Return the [X, Y] coordinate for the center point of the cell that contains the specified text.  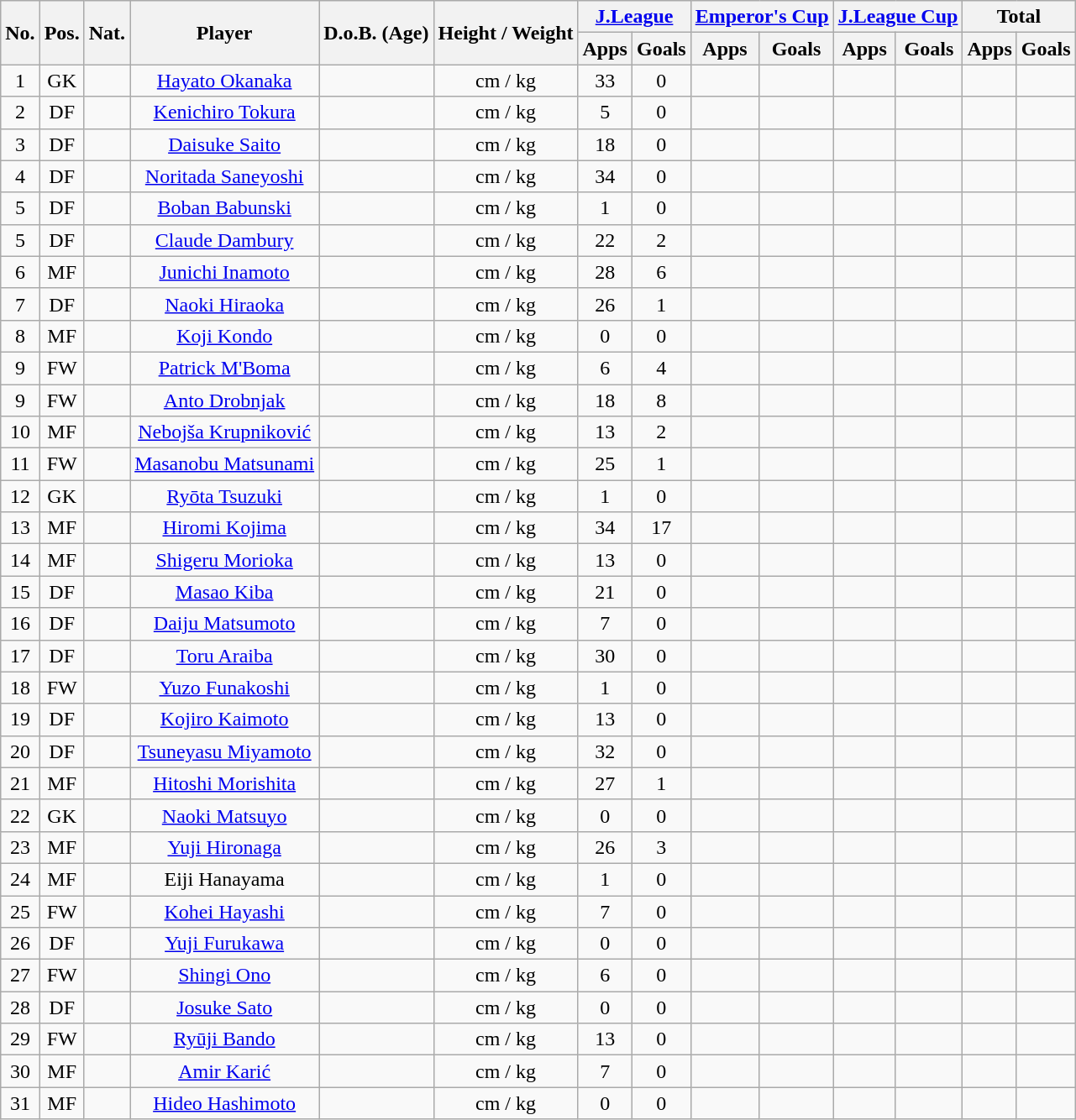
Shingi Ono [225, 976]
Nat. [107, 33]
Pos. [62, 33]
Shigeru Morioka [225, 560]
19 [20, 720]
Hayato Okanaka [225, 81]
Patrick M'Boma [225, 368]
Claude Dambury [225, 240]
16 [20, 624]
Nebojša Krupniković [225, 432]
31 [20, 1103]
Yuji Furukawa [225, 944]
Noritada Saneyoshi [225, 176]
Kenichiro Tokura [225, 113]
Daiju Matsumoto [225, 624]
Junichi Inamoto [225, 272]
Naoki Matsuyo [225, 815]
Naoki Hiraoka [225, 304]
23 [20, 847]
Boban Babunski [225, 208]
12 [20, 496]
Kojiro Kaimoto [225, 720]
14 [20, 560]
32 [605, 751]
J.League [634, 17]
J.League Cup [898, 17]
33 [605, 81]
Eiji Hanayama [225, 879]
Kohei Hayashi [225, 911]
24 [20, 879]
Ryūji Bando [225, 1039]
20 [20, 751]
No. [20, 33]
Daisuke Saito [225, 144]
10 [20, 432]
Toru Araiba [225, 656]
Total [1019, 17]
Tsuneyasu Miyamoto [225, 751]
15 [20, 592]
Josuke Sato [225, 1007]
Height / Weight [506, 33]
Hiromi Kojima [225, 528]
Masanobu Matsunami [225, 464]
Amir Karić [225, 1071]
D.o.B. (Age) [376, 33]
11 [20, 464]
Hitoshi Morishita [225, 783]
Hideo Hashimoto [225, 1103]
Anto Drobnjak [225, 400]
29 [20, 1039]
Emperor's Cup [762, 17]
Koji Kondo [225, 336]
Yuzo Funakoshi [225, 688]
Masao Kiba [225, 592]
Player [225, 33]
Ryōta Tsuzuki [225, 496]
Yuji Hironaga [225, 847]
